Provide the (X, Y) coordinate of the cell's center where the given text is located.  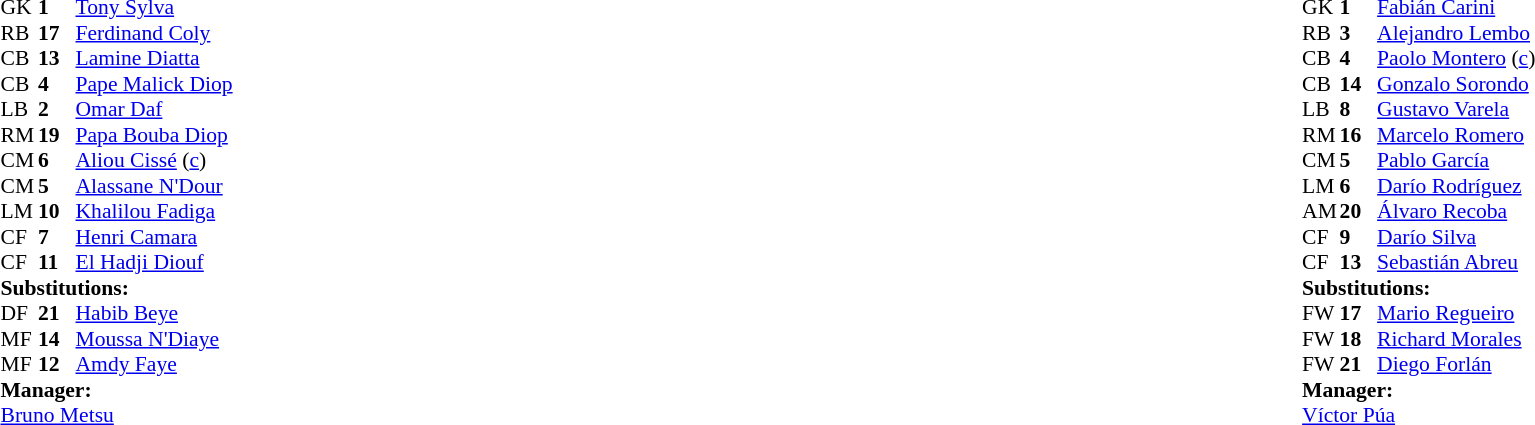
16 (1359, 135)
3 (1359, 33)
Henri Camara (154, 237)
Moussa N'Diaye (154, 339)
19 (57, 135)
8 (1359, 109)
Mario Regueiro (1456, 313)
Sebastián Abreu (1456, 263)
Gonzalo Sorondo (1456, 84)
Papa Bouba Diop (154, 135)
20 (1359, 211)
Aliou Cissé (c) (154, 161)
Ferdinand Coly (154, 33)
7 (57, 237)
18 (1359, 339)
Darío Rodríguez (1456, 186)
DF (19, 313)
Lamine Diatta (154, 59)
Gustavo Varela (1456, 109)
11 (57, 263)
Omar Daf (154, 109)
AM (1321, 211)
Paolo Montero (c) (1456, 59)
Habib Beye (154, 313)
Marcelo Romero (1456, 135)
Pape Malick Diop (154, 84)
Darío Silva (1456, 237)
Alejandro Lembo (1456, 33)
2 (57, 109)
Alassane N'Dour (154, 186)
El Hadji Diouf (154, 263)
Pablo García (1456, 161)
Richard Morales (1456, 339)
12 (57, 365)
9 (1359, 237)
Amdy Faye (154, 365)
Diego Forlán (1456, 365)
Khalilou Fadiga (154, 211)
10 (57, 211)
Álvaro Recoba (1456, 211)
